For the text-containing cell, return its midpoint in (X, Y) coordinate format. 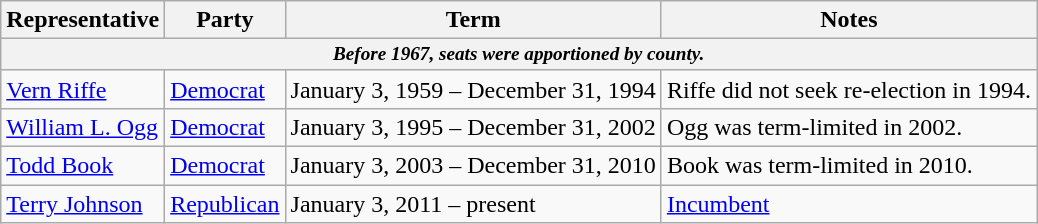
Vern Riffe (83, 89)
Before 1967, seats were apportioned by county. (519, 55)
Todd Book (83, 166)
Representative (83, 20)
Party (225, 20)
Ogg was term-limited in 2002. (848, 128)
January 3, 1959 – December 31, 1994 (473, 89)
William L. Ogg (83, 128)
Republican (225, 204)
January 3, 2011 – present (473, 204)
Notes (848, 20)
January 3, 1995 – December 31, 2002 (473, 128)
Riffe did not seek re-election in 1994. (848, 89)
Term (473, 20)
Incumbent (848, 204)
January 3, 2003 – December 31, 2010 (473, 166)
Book was term-limited in 2010. (848, 166)
Terry Johnson (83, 204)
